For the text-containing cell, return its midpoint in [X, Y] coordinate format. 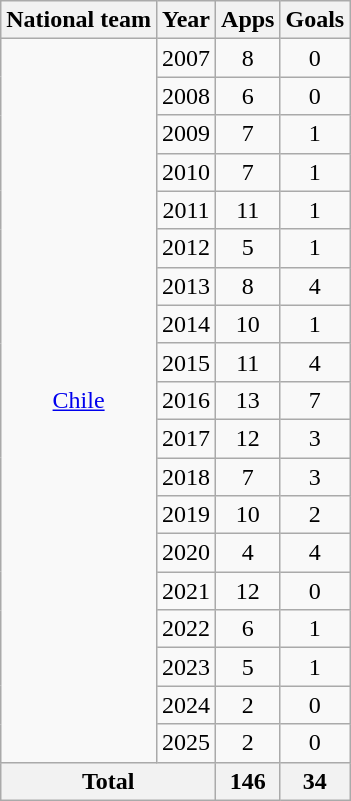
146 [248, 781]
Goals [315, 20]
2020 [186, 553]
2016 [186, 400]
Apps [248, 20]
Total [108, 781]
2019 [186, 515]
13 [248, 400]
Year [186, 20]
2009 [186, 134]
2017 [186, 438]
2013 [186, 286]
2012 [186, 248]
Chile [79, 400]
2018 [186, 477]
2024 [186, 705]
National team [79, 20]
2010 [186, 172]
2014 [186, 324]
2025 [186, 743]
2007 [186, 58]
34 [315, 781]
2023 [186, 667]
2021 [186, 591]
2008 [186, 96]
2015 [186, 362]
2022 [186, 629]
2011 [186, 210]
